Output the [x, y] coordinate of the center of the cell containing the given text.  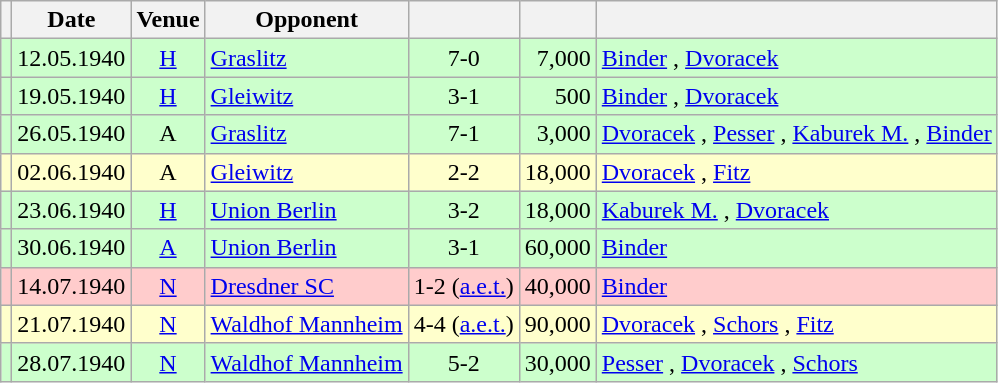
500 [558, 96]
1-2 (a.e.t.) [464, 286]
3,000 [558, 134]
Date [72, 20]
7-1 [464, 134]
30,000 [558, 362]
Dvoracek , Fitz [796, 172]
26.05.1940 [72, 134]
Kaburek M. , Dvoracek [796, 210]
Dresdner SC [306, 286]
23.06.1940 [72, 210]
19.05.1940 [72, 96]
5-2 [464, 362]
Dvoracek , Pesser , Kaburek M. , Binder [796, 134]
60,000 [558, 248]
30.06.1940 [72, 248]
90,000 [558, 324]
Dvoracek , Schors , Fitz [796, 324]
2-2 [464, 172]
28.07.1940 [72, 362]
Opponent [306, 20]
3-2 [464, 210]
Pesser , Dvoracek , Schors [796, 362]
12.05.1940 [72, 58]
40,000 [558, 286]
7,000 [558, 58]
02.06.1940 [72, 172]
21.07.1940 [72, 324]
4-4 (a.e.t.) [464, 324]
14.07.1940 [72, 286]
Venue [168, 20]
7-0 [464, 58]
